Determine the [x, y] coordinate at the center of the cell enclosing the given text.  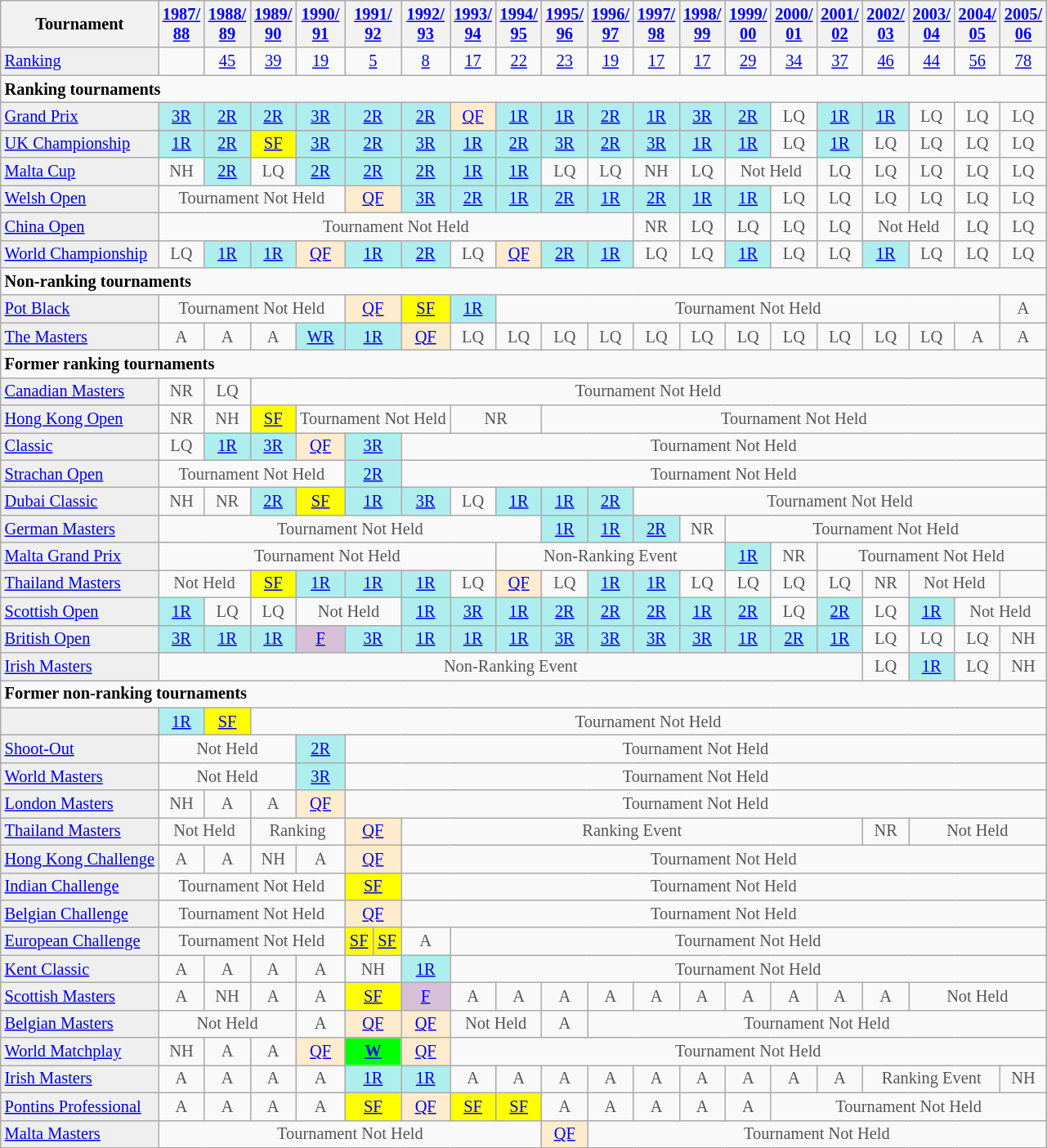
2001/02 [839, 24]
29 [748, 61]
Shoot-Out [80, 748]
1990/91 [320, 24]
23 [565, 61]
World Masters [80, 776]
Welsh Open [80, 199]
1995/96 [565, 24]
2003/04 [932, 24]
39 [273, 61]
London Masters [80, 804]
1987/88 [181, 24]
World Championship [80, 254]
Malta Masters [80, 1134]
Former non-ranking tournaments [523, 694]
Non-ranking tournaments [523, 281]
Hong Kong Challenge [80, 859]
UK Championship [80, 144]
45 [227, 61]
46 [886, 61]
1994/95 [519, 24]
56 [978, 61]
Indian Challenge [80, 887]
WR [320, 337]
Malta Cup [80, 172]
Former ranking tournaments [523, 364]
German Masters [80, 529]
1992/93 [426, 24]
China Open [80, 226]
European Challenge [80, 941]
W [373, 1052]
Pontins Professional [80, 1106]
44 [932, 61]
Belgian Masters [80, 1024]
Strachan Open [80, 474]
78 [1023, 61]
1989/90 [273, 24]
1988/89 [227, 24]
Hong Kong Open [80, 419]
1993/94 [473, 24]
Belgian Challenge [80, 913]
Canadian Masters [80, 391]
37 [839, 61]
2005/06 [1023, 24]
Pot Black [80, 309]
2002/03 [886, 24]
1991/92 [373, 24]
British Open [80, 639]
Scottish Open [80, 611]
Kent Classic [80, 969]
1998/99 [702, 24]
Classic [80, 446]
Ranking tournaments [523, 89]
World Matchplay [80, 1052]
Malta Grand Prix [80, 556]
Grand Prix [80, 116]
1996/97 [611, 24]
Scottish Masters [80, 996]
2004/05 [978, 24]
1997/98 [656, 24]
5 [373, 61]
1999/00 [748, 24]
8 [426, 61]
Tournament [80, 24]
The Masters [80, 337]
2000/01 [794, 24]
22 [519, 61]
Dubai Classic [80, 501]
34 [794, 61]
